Output the (x, y) coordinate of the center of the cell containing the given text.  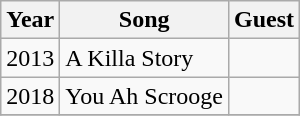
2018 (30, 96)
Song (144, 20)
2013 (30, 58)
You Ah Scrooge (144, 96)
Guest (264, 20)
A Killa Story (144, 58)
Year (30, 20)
